Pinpoint the cell where the given text exists, returning its [X, Y] midpoint coordinate. 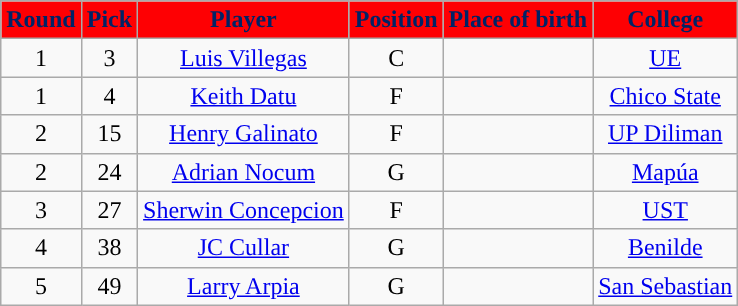
Henry Galinato [244, 134]
49 [109, 286]
Player [244, 20]
Larry Arpia [244, 286]
27 [109, 210]
Position [396, 20]
Round [41, 20]
UP Diliman [666, 134]
Keith Datu [244, 96]
Adrian Nocum [244, 172]
San Sebastian [666, 286]
Pick [109, 20]
JC Cullar [244, 248]
24 [109, 172]
Luis Villegas [244, 58]
Benilde [666, 248]
5 [41, 286]
15 [109, 134]
C [396, 58]
Place of birth [518, 20]
Mapúa [666, 172]
Sherwin Concepcion [244, 210]
Chico State [666, 96]
College [666, 20]
UE [666, 58]
38 [109, 248]
UST [666, 210]
